Determine the [x, y] coordinate at the center of the cell enclosing the given text.  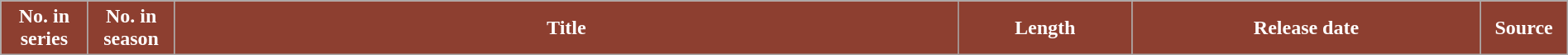
No. inseason [131, 28]
Release date [1307, 28]
No. inseries [45, 28]
Source [1523, 28]
Length [1045, 28]
Title [566, 28]
